Scan for the cell matching the given text and deliver its [x, y] coordinate at center. 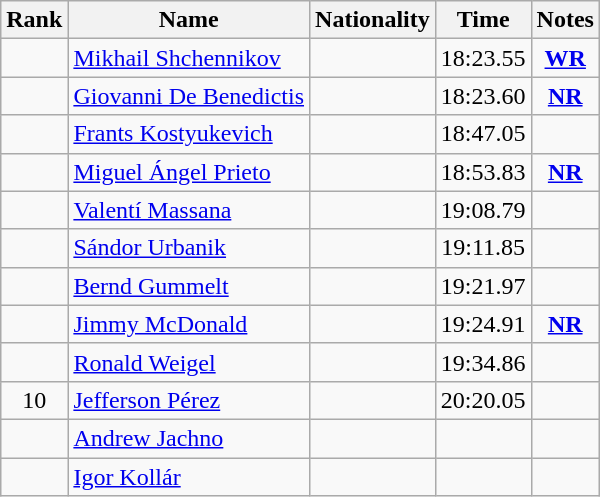
Bernd Gummelt [189, 286]
18:23.55 [483, 58]
Time [483, 20]
Frants Kostyukevich [189, 134]
Mikhail Shchennikov [189, 58]
Andrew Jachno [189, 438]
18:23.60 [483, 96]
19:24.91 [483, 324]
Notes [565, 20]
Valentí Massana [189, 210]
19:11.85 [483, 248]
18:53.83 [483, 172]
Igor Kollár [189, 477]
Nationality [373, 20]
19:21.97 [483, 286]
18:47.05 [483, 134]
20:20.05 [483, 400]
Name [189, 20]
Rank [34, 20]
19:34.86 [483, 362]
WR [565, 58]
Miguel Ángel Prieto [189, 172]
Sándor Urbanik [189, 248]
Giovanni De Benedictis [189, 96]
10 [34, 400]
Ronald Weigel [189, 362]
Jefferson Pérez [189, 400]
19:08.79 [483, 210]
Jimmy McDonald [189, 324]
